Extract the (X, Y) coordinate from the center of the cell holding the provided text.  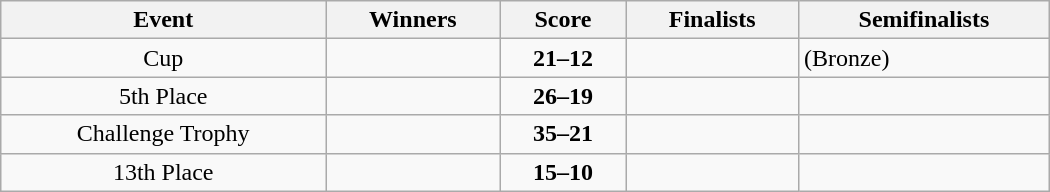
Challenge Trophy (164, 134)
26–19 (563, 96)
Semifinalists (924, 20)
Event (164, 20)
Winners (413, 20)
(Bronze) (924, 58)
35–21 (563, 134)
Cup (164, 58)
Score (563, 20)
13th Place (164, 172)
21–12 (563, 58)
15–10 (563, 172)
Finalists (712, 20)
5th Place (164, 96)
